Search for the cell housing the specified text and yield its (x, y) center coordinate. 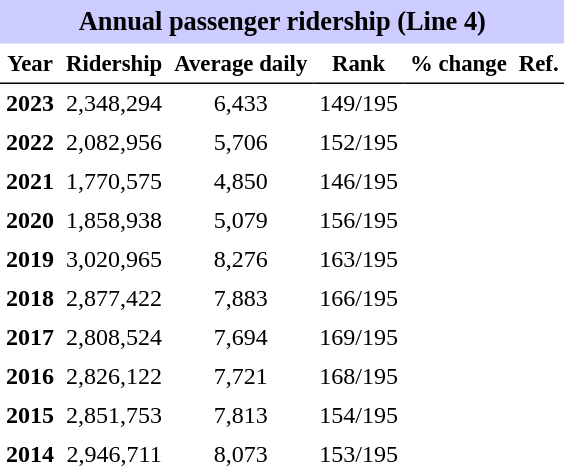
Average daily (240, 64)
2022 (30, 142)
2019 (30, 260)
1,858,938 (114, 220)
2020 (30, 220)
8,276 (240, 260)
2021 (30, 182)
2,851,753 (114, 416)
5,079 (240, 220)
146/195 (358, 182)
4,850 (240, 182)
Year (30, 64)
7,813 (240, 416)
3,020,965 (114, 260)
2,808,524 (114, 338)
2,348,294 (114, 104)
168/195 (358, 376)
154/195 (358, 416)
2,877,422 (114, 298)
163/195 (358, 260)
169/195 (358, 338)
156/195 (358, 220)
5,706 (240, 142)
2018 (30, 298)
2,082,956 (114, 142)
1,770,575 (114, 182)
Ridership (114, 64)
Rank (358, 64)
6,433 (240, 104)
7,721 (240, 376)
7,694 (240, 338)
166/195 (358, 298)
2,826,122 (114, 376)
2017 (30, 338)
7,883 (240, 298)
152/195 (358, 142)
2023 (30, 104)
149/195 (358, 104)
2015 (30, 416)
% change (458, 64)
2016 (30, 376)
